From the cell containing the given text, extract its center point as [x, y] coordinate. 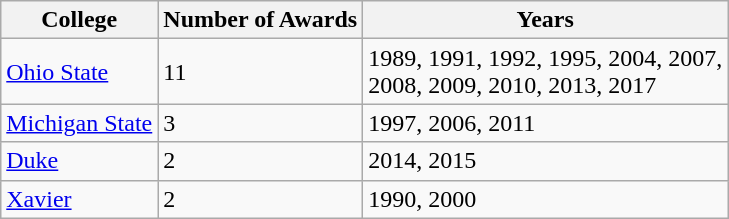
Xavier [80, 199]
1997, 2006, 2011 [546, 123]
1990, 2000 [546, 199]
1989, 1991, 1992, 1995, 2004, 2007, 2008, 2009, 2010, 2013, 2017 [546, 72]
Duke [80, 161]
Years [546, 20]
College [80, 20]
3 [260, 123]
Michigan State [80, 123]
Ohio State [80, 72]
2014, 2015 [546, 161]
11 [260, 72]
Number of Awards [260, 20]
